Search for the cell housing the specified text and yield its (X, Y) center coordinate. 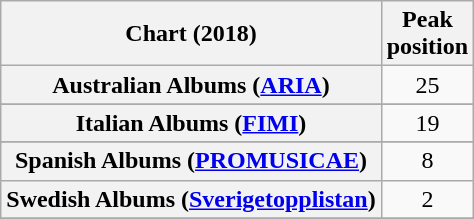
2 (427, 199)
Peak position (427, 34)
25 (427, 85)
Swedish Albums (Sverigetopplistan) (191, 199)
Italian Albums (FIMI) (191, 123)
Spanish Albums (PROMUSICAE) (191, 161)
19 (427, 123)
Australian Albums (ARIA) (191, 85)
8 (427, 161)
Chart (2018) (191, 34)
